Provide the (x, y) coordinate of the cell's center where the given text is located.  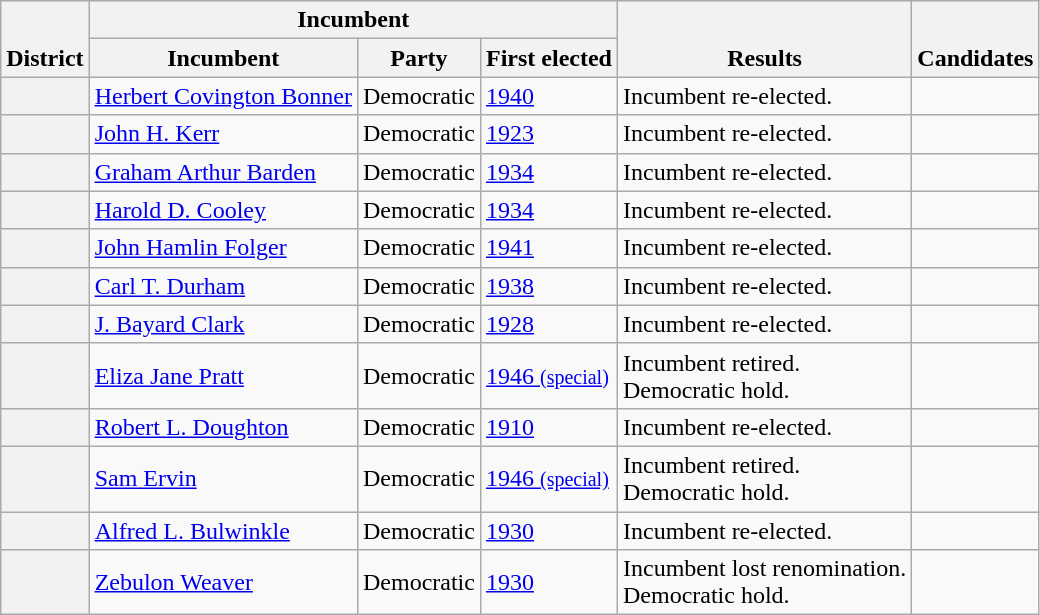
Alfred L. Bulwinkle (223, 531)
1938 (548, 286)
Incumbent lost renomination.Democratic hold. (764, 582)
Sam Ervin (223, 478)
1923 (548, 134)
Carl T. Durham (223, 286)
Eliza Jane Pratt (223, 376)
1940 (548, 96)
J. Bayard Clark (223, 324)
John Hamlin Folger (223, 248)
Results (764, 39)
First elected (548, 58)
Party (418, 58)
Candidates (976, 39)
Graham Arthur Barden (223, 172)
Harold D. Cooley (223, 210)
Herbert Covington Bonner (223, 96)
Zebulon Weaver (223, 582)
Robert L. Doughton (223, 427)
John H. Kerr (223, 134)
1941 (548, 248)
1928 (548, 324)
1910 (548, 427)
District (45, 39)
